Identify which cell holds the provided text, then report its [X, Y] central coordinate. 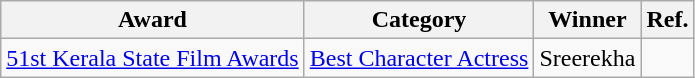
51st Kerala State Film Awards [152, 58]
Ref. [668, 20]
Best Character Actress [419, 58]
Award [152, 20]
Winner [588, 20]
Category [419, 20]
Sreerekha [588, 58]
